Find where the given text appears and provide that cell's center as [x, y] coordinate. 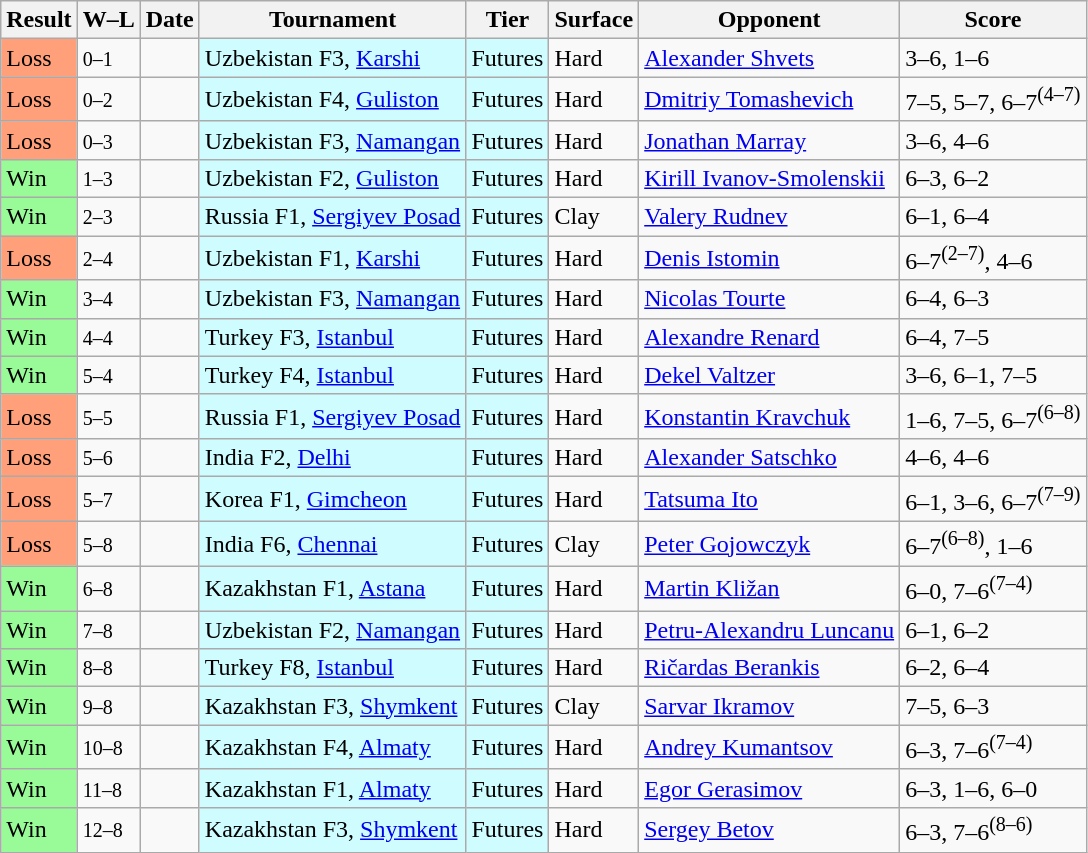
7–5, 6–3 [993, 706]
Alexandre Renard [770, 337]
6–7(6–8), 1–6 [993, 544]
6–4, 7–5 [993, 337]
Kazakhstan F4, Almaty [332, 748]
Dmitriy Tomashevich [770, 100]
7–5, 5–7, 6–7(4–7) [993, 100]
Uzbekistan F3, Karshi [332, 58]
Sarvar Ikramov [770, 706]
6–3, 6–2 [993, 178]
6–0, 7–6(7–4) [993, 588]
Opponent [770, 20]
11–8 [108, 788]
Andrey Kumantsov [770, 748]
12–8 [108, 830]
2–4 [108, 258]
9–8 [108, 706]
Sergey Betov [770, 830]
Alexander Satschko [770, 458]
6–3, 1–6, 6–0 [993, 788]
6–3, 7–6(7–4) [993, 748]
Result [39, 20]
W–L [108, 20]
Kirill Ivanov-Smolenskii [770, 178]
Uzbekistan F1, Karshi [332, 258]
0–1 [108, 58]
3–6, 4–6 [993, 140]
Tatsuma Ito [770, 500]
Tier [508, 20]
1–3 [108, 178]
Jonathan Marray [770, 140]
Martin Kližan [770, 588]
3–6, 6–1, 7–5 [993, 375]
Turkey F8, Istanbul [332, 668]
Tournament [332, 20]
6–2, 6–4 [993, 668]
Kazakhstan F1, Astana [332, 588]
Uzbekistan F4, Guliston [332, 100]
5–7 [108, 500]
6–8 [108, 588]
Dekel Valtzer [770, 375]
2–3 [108, 217]
4–6, 4–6 [993, 458]
10–8 [108, 748]
0–2 [108, 100]
3–4 [108, 299]
0–3 [108, 140]
Uzbekistan F2, Guliston [332, 178]
India F2, Delhi [332, 458]
1–6, 7–5, 6–7(6–8) [993, 416]
Score [993, 20]
5–5 [108, 416]
Kazakhstan F1, Almaty [332, 788]
Uzbekistan F2, Namangan [332, 630]
6–1, 3–6, 6–7(7–9) [993, 500]
India F6, Chennai [332, 544]
Ričardas Berankis [770, 668]
6–7(2–7), 4–6 [993, 258]
Korea F1, Gimcheon [332, 500]
5–4 [108, 375]
6–3, 7–6(8–6) [993, 830]
Valery Rudnev [770, 217]
Nicolas Tourte [770, 299]
Peter Gojowczyk [770, 544]
6–1, 6–2 [993, 630]
5–8 [108, 544]
Turkey F4, Istanbul [332, 375]
Egor Gerasimov [770, 788]
Denis Istomin [770, 258]
Turkey F3, Istanbul [332, 337]
6–1, 6–4 [993, 217]
Konstantin Kravchuk [770, 416]
Petru-Alexandru Luncanu [770, 630]
Surface [594, 20]
4–4 [108, 337]
Alexander Shvets [770, 58]
6–4, 6–3 [993, 299]
5–6 [108, 458]
8–8 [108, 668]
7–8 [108, 630]
3–6, 1–6 [993, 58]
Date [170, 20]
